Provide the [X, Y] coordinate of the cell's center where the given text is located.  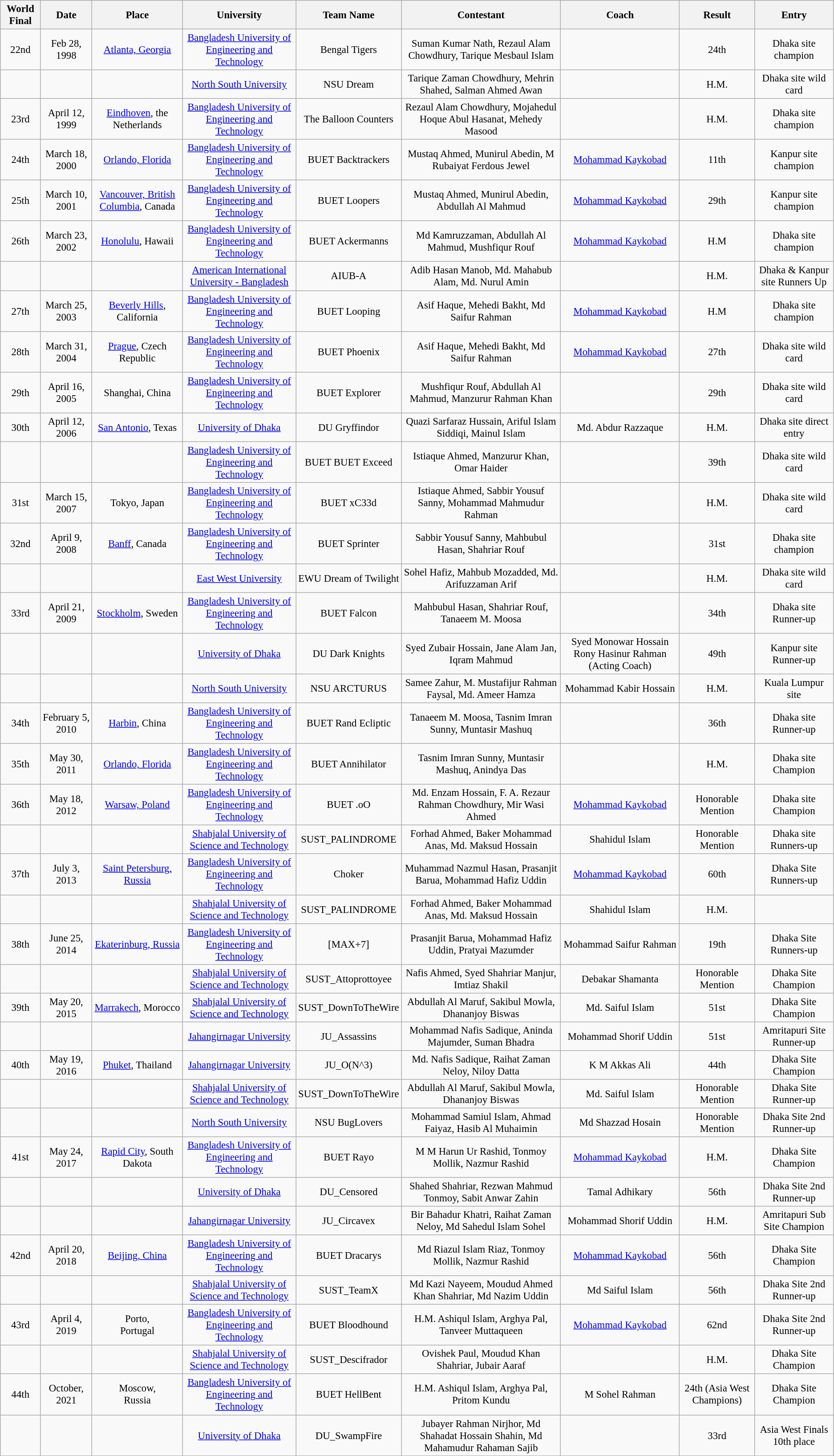
H.M. Ashiqul Islam, Arghya Pal, Pritom Kundu [481, 1395]
Harbin, China [138, 723]
Porto,Portugal [138, 1325]
Marrakech, Morocco [138, 1008]
Mohammad Kabir Hossain [620, 689]
Mahbubul Hasan, Shahriar Rouf, Tanaeem M. Moosa [481, 613]
Bir Bahadur Khatri, Raihat Zaman Neloy, Md Sahedul Islam Sohel [481, 1221]
Syed Monowar Hossain Rony Hasinur Rahman (Acting Coach) [620, 654]
May 20, 2015 [66, 1008]
Mushfiqur Rouf, Abdullah Al Mahmud, Manzurur Rahman Khan [481, 393]
41st [20, 1157]
April 21, 2009 [66, 613]
H.M. Ashiqul Islam, Arghya Pal, Tanveer Muttaqueen [481, 1325]
M Sohel Rahman [620, 1395]
Mohammad Nafis Sadique, Aninda Majumder, Suman Bhadra [481, 1036]
BUET Loopers [349, 201]
Istiaque Ahmed, Manzurur Khan, Omar Haider [481, 462]
Debakar Shamanta [620, 978]
April 4,2019 [66, 1325]
Date [66, 15]
May 24, 2017 [66, 1157]
Saint Petersburg, Russia [138, 875]
Result [717, 15]
Banff, Canada [138, 543]
Sabbir Yousuf Sanny, Mahbubul Hasan, Shahriar Rouf [481, 543]
37th [20, 875]
Ovishek Paul, Moudud Khan Shahriar, Jubair Aaraf [481, 1359]
Phuket, Thailand [138, 1065]
23rd [20, 119]
Beverly Hills, California [138, 311]
BUET Rand Ecliptic [349, 723]
Dhaka Site Runner-up [794, 1094]
Adib Hasan Manob, Md. Mahabub Alam, Md. Nurul Amin [481, 276]
DU Dark Knights [349, 654]
24th (Asia West Champions) [717, 1395]
Kuala Lumpur site [794, 689]
BUET HellBent [349, 1395]
Mohammad Samiul Islam, Ahmad Faiyaz, Hasib Al Muhaimin [481, 1123]
SUST_Attoprottoyee [349, 978]
March 10, 2001 [66, 201]
SUST_Descifrador [349, 1359]
Md. Abdur Razzaque [620, 427]
East West University [239, 579]
The Balloon Counters [349, 119]
BUET Dracarys [349, 1256]
M M Harun Ur Rashid, Tonmoy Mollik, Nazmur Rashid [481, 1157]
42nd [20, 1256]
Amritapuri Sub Site Champion [794, 1221]
Feb 28, 1998 [66, 50]
30th [20, 427]
Contestant [481, 15]
Md. Enzam Hossain, F. A. Rezaur Rahman Chowdhury, Mir Wasi Ahmed [481, 805]
Tanaeem M. Moosa, Tasnim Imran Sunny, Muntasir Mashuq [481, 723]
25th [20, 201]
Kanpur site Runner-up [794, 654]
Amritapuri Site Runner-up [794, 1036]
Dhaka site Runners-up [794, 840]
October,2021 [66, 1395]
BUET BUET Exceed [349, 462]
Jubayer Rahman Nirjhor, Md Shahadat Hossain Shahin, Md Mahamudur Rahaman Sajib [481, 1436]
Shanghai, China [138, 393]
Dhaka site direct entry [794, 427]
BUET Annihilator [349, 764]
Md Kazi Nayeem, Moudud Ahmed Khan Shahriar, Md Nazim Uddin [481, 1290]
Rapid City, South Dakota [138, 1157]
26th [20, 241]
Md Kamruzzaman, Abdullah Al Mahmud, Mushfiqur Rouf [481, 241]
July 3, 2013 [66, 875]
NSU ARCTURUS [349, 689]
May 18, 2012 [66, 805]
28th [20, 352]
Entry [794, 15]
BUET Looping [349, 311]
62nd [717, 1325]
Tasnim Imran Sunny, Muntasir Mashuq, Anindya Das [481, 764]
Mustaq Ahmed, Munirul Abedin, Abdullah Al Mahmud [481, 201]
BUET Sprinter [349, 543]
Samee Zahur, M. Mustafijur Rahman Faysal, Md. Ameer Hamza [481, 689]
Muhammad Nazmul Hasan, Prasanjit Barua, Mohammad Hafiz Uddin [481, 875]
March 23, 2002 [66, 241]
Mustaq Ahmed, Munirul Abedin, M Rubaiyat Ferdous Jewel [481, 160]
Suman Kumar Nath, Rezaul Alam Chowdhury, Tarique Mesbaul Islam [481, 50]
March 25, 2003 [66, 311]
Beijing, China [138, 1256]
38th [20, 944]
April 12, 1999 [66, 119]
April 20, 2018 [66, 1256]
JU_Circavex [349, 1221]
March 15, 2007 [66, 503]
BUET Falcon [349, 613]
February 5, 2010 [66, 723]
JU_Assassins [349, 1036]
EWU Dream of Twilight [349, 579]
60th [717, 875]
March 18, 2000 [66, 160]
Vancouver, British Columbia, Canada [138, 201]
NSU BugLovers [349, 1123]
Team Name [349, 15]
BUET Bloodhound [349, 1325]
Sohel Hafiz, Mahbub Mozadded, Md. Arifuzzaman Arif [481, 579]
Md Saiful Islam [620, 1290]
San Antonio, Texas [138, 427]
JU_O(N^3) [349, 1065]
Syed Zubair Hossain, Jane Alam Jan, Iqram Mahmud [481, 654]
[MAX+7] [349, 944]
Mohammad Saifur Rahman [620, 944]
April 12, 2006 [66, 427]
SUST_TeamX [349, 1290]
22nd [20, 50]
University [239, 15]
Tarique Zaman Chowdhury, Mehrin Shahed, Salman Ahmed Awan [481, 85]
NSU Dream [349, 85]
March 31, 2004 [66, 352]
Rezaul Alam Chowdhury, Mojahedul Hoque Abul Hasanat, Mehedy Masood [481, 119]
Coach [620, 15]
DU_SwampFire [349, 1436]
Nafis Ahmed, Syed Shahriar Manjur, Imtiaz Shakil [481, 978]
Prasanjit Barua, Mohammad Hafiz Uddin, Pratyai Mazumder [481, 944]
AIUB-A [349, 276]
35th [20, 764]
Tokyo, Japan [138, 503]
Md Riazul Islam Riaz, Tonmoy Mollik, Nazmur Rashid [481, 1256]
Shahed Shahriar, Rezwan Mahmud Tonmoy, Sabit Anwar Zahin [481, 1192]
BUET xC33d [349, 503]
11th [717, 160]
April 9, 2008 [66, 543]
BUET Ackermanns [349, 241]
June 25, 2014 [66, 944]
K M Akkas Ali [620, 1065]
Moscow,Russia [138, 1395]
Eindhoven, the Netherlands [138, 119]
43rd [20, 1325]
BUET Backtrackers [349, 160]
Md Shazzad Hosain [620, 1123]
Prague, Czech Republic [138, 352]
BUET .oO [349, 805]
BUET Explorer [349, 393]
Ekaterinburg, Russia [138, 944]
Warsaw, Poland [138, 805]
DU_Censored [349, 1192]
Tamal Adhikary [620, 1192]
49th [717, 654]
Dhaka & Kanpur site Runners Up [794, 276]
Stockholm, Sweden [138, 613]
BUET Phoenix [349, 352]
Place [138, 15]
American International University - Bangladesh [239, 276]
Md. Nafis Sadique, Raihat Zaman Neloy, Niloy Datta [481, 1065]
Choker [349, 875]
World Final [20, 15]
Atlanta, Georgia [138, 50]
May 30, 2011 [66, 764]
DU Gryffindor [349, 427]
32nd [20, 543]
May 19, 2016 [66, 1065]
40th [20, 1065]
Bengal Tigers [349, 50]
Asia West Finals 10th place [794, 1436]
BUET Rayo [349, 1157]
April 16, 2005 [66, 393]
Quazi Sarfaraz Hussain, Ariful Islam Siddiqi, Mainul Islam [481, 427]
Honolulu, Hawaii [138, 241]
Istiaque Ahmed, Sabbir Yousuf Sanny, Mohammad Mahmudur Rahman [481, 503]
19th [717, 944]
